Extract the [x, y] coordinate from the center of the cell holding the provided text.  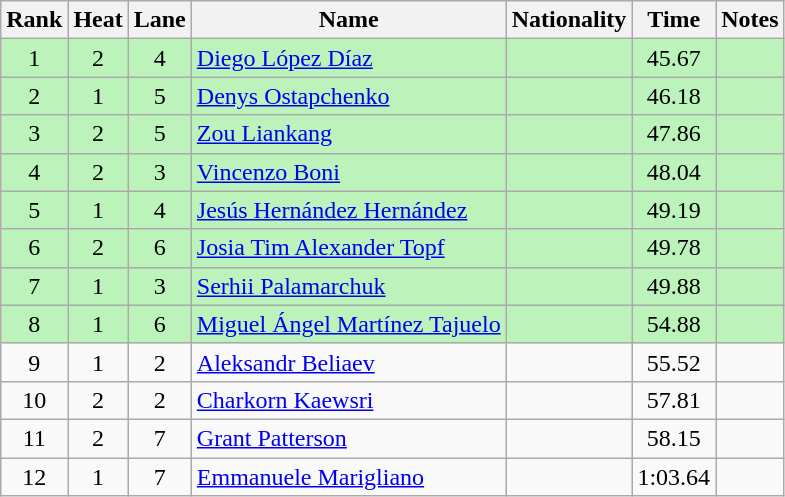
Aleksandr Beliaev [348, 362]
58.15 [674, 438]
Name [348, 20]
Rank [34, 20]
Charkorn Kaewsri [348, 400]
Zou Liankang [348, 134]
10 [34, 400]
47.86 [674, 134]
54.88 [674, 324]
Vincenzo Boni [348, 172]
57.81 [674, 400]
Jesús Hernández Hernández [348, 210]
Notes [750, 20]
Diego López Díaz [348, 58]
Emmanuele Marigliano [348, 477]
Miguel Ángel Martínez Tajuelo [348, 324]
Josia Tim Alexander Topf [348, 248]
9 [34, 362]
49.88 [674, 286]
46.18 [674, 96]
Grant Patterson [348, 438]
8 [34, 324]
Nationality [569, 20]
12 [34, 477]
45.67 [674, 58]
Lane [160, 20]
Time [674, 20]
48.04 [674, 172]
55.52 [674, 362]
1:03.64 [674, 477]
Denys Ostapchenko [348, 96]
49.19 [674, 210]
Serhii Palamarchuk [348, 286]
49.78 [674, 248]
Heat [98, 20]
11 [34, 438]
